Pinpoint the cell where the given text exists, returning its (X, Y) midpoint coordinate. 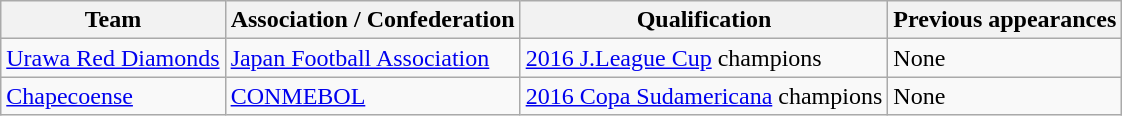
CONMEBOL (372, 96)
Association / Confederation (372, 20)
Qualification (704, 20)
2016 Copa Sudamericana champions (704, 96)
Team (113, 20)
Japan Football Association (372, 58)
Chapecoense (113, 96)
Urawa Red Diamonds (113, 58)
Previous appearances (1005, 20)
2016 J.League Cup champions (704, 58)
